Extract the (X, Y) coordinate from the center of the cell holding the provided text.  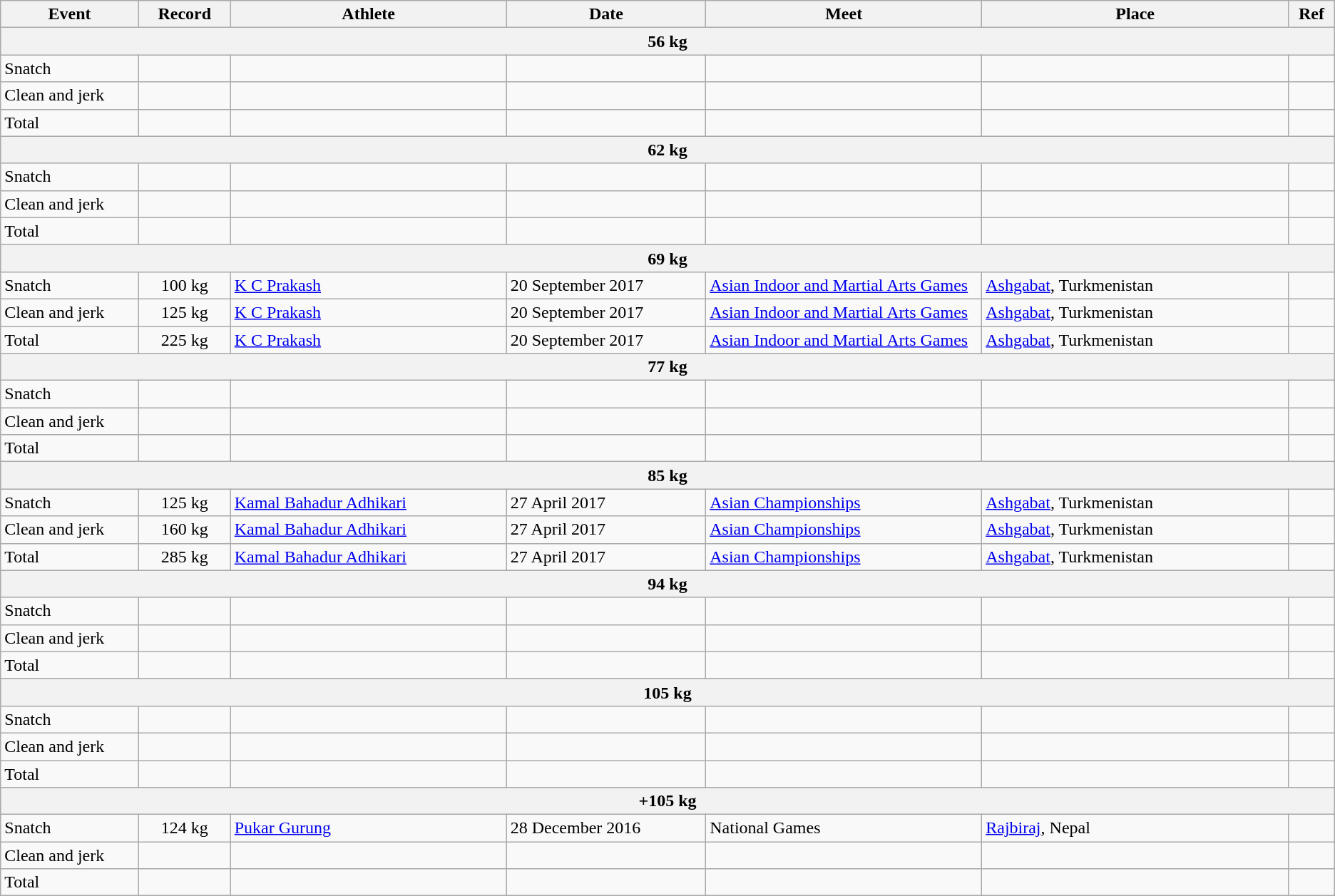
160 kg (184, 530)
Athlete (368, 14)
Pukar Gurung (368, 828)
69 kg (667, 258)
62 kg (667, 150)
105 kg (667, 692)
Record (184, 14)
124 kg (184, 828)
Ref (1312, 14)
94 kg (667, 584)
Place (1135, 14)
85 kg (667, 475)
+105 kg (667, 801)
100 kg (184, 285)
56 kg (667, 41)
National Games (844, 828)
285 kg (184, 557)
Date (606, 14)
Event (70, 14)
225 kg (184, 340)
Rajbiraj, Nepal (1135, 828)
77 kg (667, 367)
Meet (844, 14)
28 December 2016 (606, 828)
